Provide the (X, Y) coordinate of the cell's center where the given text is located.  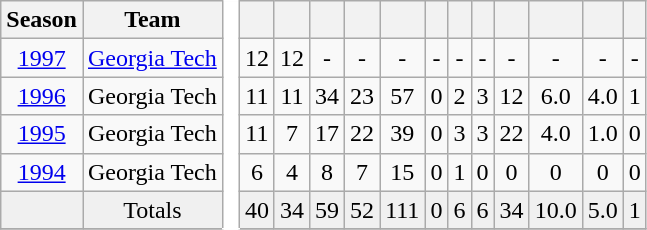
23 (362, 96)
111 (402, 210)
2 (460, 96)
52 (362, 210)
6.0 (556, 96)
1994 (42, 172)
17 (326, 134)
1995 (42, 134)
Season (42, 20)
39 (402, 134)
Team (152, 20)
8 (326, 172)
57 (402, 96)
1997 (42, 58)
5.0 (602, 210)
59 (326, 210)
4 (292, 172)
1996 (42, 96)
1.0 (602, 134)
15 (402, 172)
Totals (152, 210)
40 (256, 210)
10.0 (556, 210)
